Pinpoint the cell where the given text exists, returning its [x, y] midpoint coordinate. 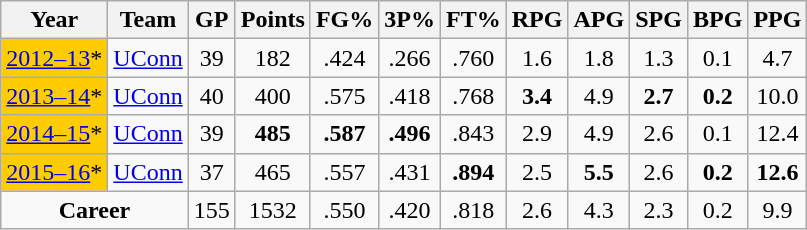
5.5 [599, 172]
SPG [659, 20]
Career [94, 210]
.760 [473, 58]
.818 [473, 210]
Points [272, 20]
182 [272, 58]
40 [212, 96]
12.6 [778, 172]
.843 [473, 134]
1.6 [537, 58]
.587 [344, 134]
.557 [344, 172]
.431 [410, 172]
3.4 [537, 96]
1532 [272, 210]
.768 [473, 96]
465 [272, 172]
PPG [778, 20]
Team [148, 20]
2.7 [659, 96]
1.8 [599, 58]
3P% [410, 20]
BPG [717, 20]
1.3 [659, 58]
2.5 [537, 172]
Year [54, 20]
155 [212, 210]
9.9 [778, 210]
GP [212, 20]
10.0 [778, 96]
37 [212, 172]
.418 [410, 96]
4.3 [599, 210]
.266 [410, 58]
.420 [410, 210]
.550 [344, 210]
2014–15* [54, 134]
2013–14* [54, 96]
2.3 [659, 210]
400 [272, 96]
FG% [344, 20]
4.7 [778, 58]
APG [599, 20]
2015–16* [54, 172]
.496 [410, 134]
.424 [344, 58]
.894 [473, 172]
.575 [344, 96]
RPG [537, 20]
2.9 [537, 134]
12.4 [778, 134]
FT% [473, 20]
485 [272, 134]
2012–13* [54, 58]
